Identify which cell holds the provided text, then report its [x, y] central coordinate. 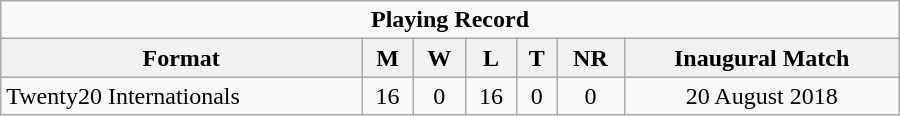
NR [590, 58]
20 August 2018 [762, 96]
W [439, 58]
Inaugural Match [762, 58]
Format [182, 58]
Playing Record [450, 20]
T [537, 58]
Twenty20 Internationals [182, 96]
L [491, 58]
M [388, 58]
